Locate the cell with the specified text and output its [x, y] center coordinate. 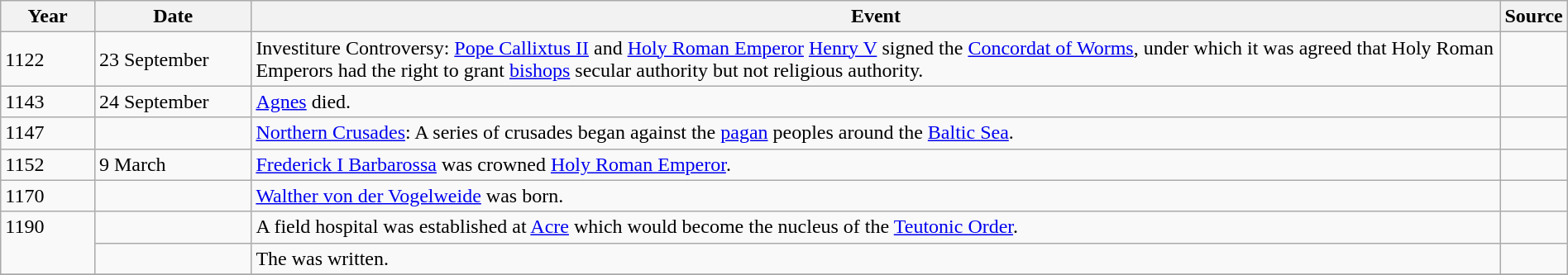
9 March [172, 164]
Agnes died. [876, 102]
Northern Crusades: A series of crusades began against the pagan peoples around the Baltic Sea. [876, 133]
23 September [172, 59]
1147 [48, 133]
1122 [48, 59]
Event [876, 17]
1152 [48, 164]
1170 [48, 196]
Year [48, 17]
The was written. [876, 258]
24 September [172, 102]
1190 [48, 243]
Date [172, 17]
Walther von der Vogelweide was born. [876, 196]
A field hospital was established at Acre which would become the nucleus of the Teutonic Order. [876, 227]
Source [1533, 17]
1143 [48, 102]
Frederick I Barbarossa was crowned Holy Roman Emperor. [876, 164]
